Determine the (X, Y) coordinate at the center of the cell enclosing the given text.  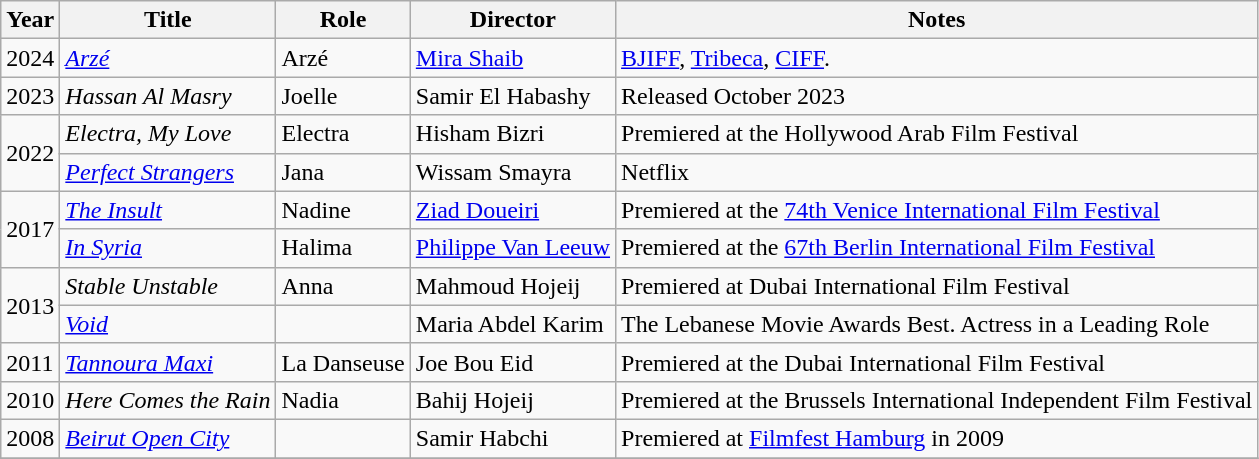
Stable Unstable (168, 286)
2024 (30, 58)
2013 (30, 305)
Beirut Open City (168, 438)
Premiered at Filmfest Hamburg in 2009 (937, 438)
Anna (343, 286)
BJIFF, Tribeca, CIFF. (937, 58)
Samir El Habashy (512, 96)
Electra, My Love (168, 134)
In Syria (168, 248)
Perfect Strangers (168, 172)
Premiered at the Dubai International Film Festival (937, 362)
Electra (343, 134)
Philippe Van Leeuw (512, 248)
Maria Abdel Karim (512, 324)
Here Comes the Rain (168, 400)
Mahmoud Hojeij (512, 286)
La Danseuse (343, 362)
Director (512, 20)
Title (168, 20)
Notes (937, 20)
2011 (30, 362)
The Lebanese Movie Awards Best. Actress in a Leading Role (937, 324)
Premiered at the Hollywood Arab Film Festival (937, 134)
Year (30, 20)
Joelle (343, 96)
2022 (30, 153)
Premiered at the Brussels International Independent Film Festival (937, 400)
Role (343, 20)
2017 (30, 229)
Released October 2023 (937, 96)
Void (168, 324)
2008 (30, 438)
Halima (343, 248)
Samir Habchi (512, 438)
2023 (30, 96)
Netflix (937, 172)
Joe Bou Eid (512, 362)
Wissam Smayra (512, 172)
Nadine (343, 210)
2010 (30, 400)
Nadia (343, 400)
Mira Shaib (512, 58)
Tannoura Maxi (168, 362)
Hassan Al Masry (168, 96)
Ziad Doueiri (512, 210)
Jana (343, 172)
Premiered at the 67th Berlin International Film Festival (937, 248)
Bahij Hojeij (512, 400)
The Insult (168, 210)
Premiered at the 74th Venice International Film Festival (937, 210)
Hisham Bizri (512, 134)
Premiered at Dubai International Film Festival (937, 286)
